Detect which cell encompasses the target text, then output its (X, Y) center coordinate. 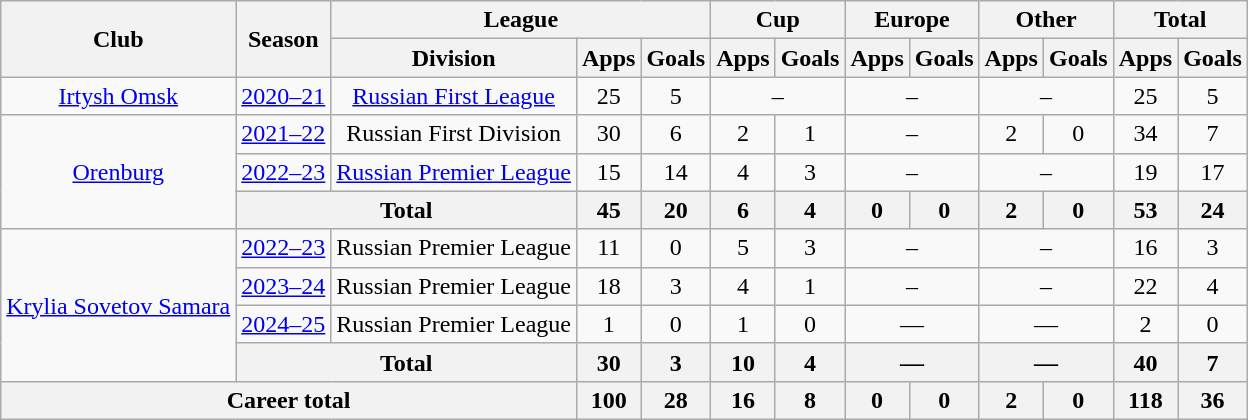
19 (1145, 172)
40 (1145, 362)
Irtysh Omsk (118, 96)
118 (1145, 400)
2024–25 (284, 324)
28 (676, 400)
Career total (289, 400)
Orenburg (118, 172)
10 (743, 362)
Cup (778, 20)
22 (1145, 286)
2023–24 (284, 286)
36 (1213, 400)
2021–22 (284, 134)
14 (676, 172)
53 (1145, 210)
45 (608, 210)
17 (1213, 172)
Russian First League (454, 96)
8 (810, 400)
15 (608, 172)
11 (608, 248)
Other (1046, 20)
24 (1213, 210)
Division (454, 58)
Europe (912, 20)
Season (284, 39)
34 (1145, 134)
Club (118, 39)
20 (676, 210)
Krylia Sovetov Samara (118, 305)
League (521, 20)
18 (608, 286)
100 (608, 400)
Russian First Division (454, 134)
2020–21 (284, 96)
